Determine the [x, y] coordinate at the center of the cell enclosing the given text.  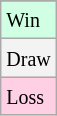
Draw [28, 58]
Loss [28, 96]
Win [28, 20]
